Identify which cell holds the provided text, then report its [X, Y] central coordinate. 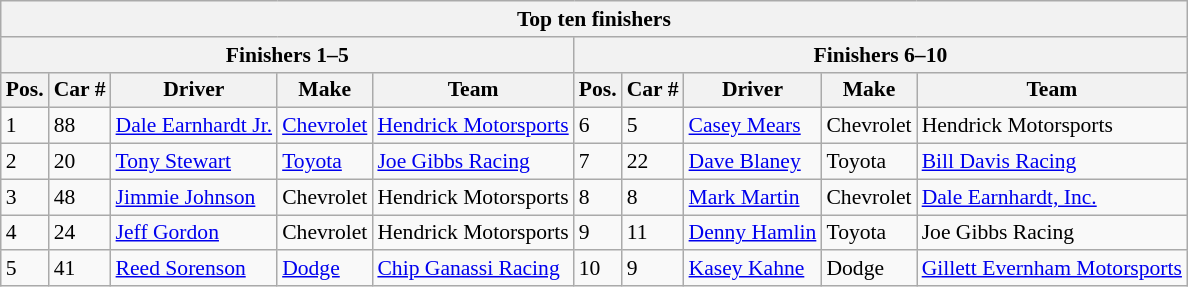
Finishers 1–5 [288, 55]
3 [25, 197]
Mark Martin [753, 197]
7 [598, 162]
22 [653, 162]
Dale Earnhardt Jr. [194, 126]
Finishers 6–10 [880, 55]
11 [653, 233]
Jeff Gordon [194, 233]
Kasey Kahne [753, 269]
Top ten finishers [594, 19]
2 [25, 162]
Casey Mears [753, 126]
Tony Stewart [194, 162]
Dave Blaney [753, 162]
Gillett Evernham Motorsports [1052, 269]
41 [80, 269]
Bill Davis Racing [1052, 162]
Denny Hamlin [753, 233]
Reed Sorenson [194, 269]
Chip Ganassi Racing [472, 269]
6 [598, 126]
Jimmie Johnson [194, 197]
4 [25, 233]
1 [25, 126]
24 [80, 233]
48 [80, 197]
10 [598, 269]
20 [80, 162]
88 [80, 126]
Dale Earnhardt, Inc. [1052, 197]
